From the cell containing the given text, extract its center point as [x, y] coordinate. 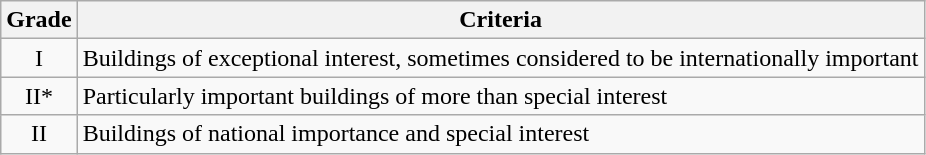
II* [39, 96]
Grade [39, 20]
Criteria [500, 20]
Buildings of exceptional interest, sometimes considered to be internationally important [500, 58]
Buildings of national importance and special interest [500, 134]
II [39, 134]
I [39, 58]
Particularly important buildings of more than special interest [500, 96]
